Locate the cell with the specified text and output its (X, Y) center coordinate. 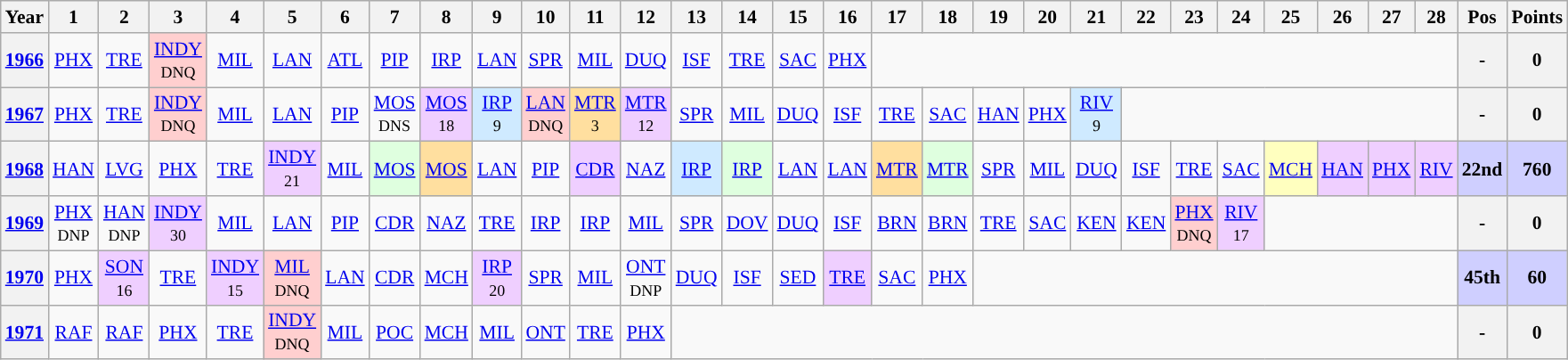
1968 (25, 169)
INDY30 (178, 223)
IRP20 (497, 278)
22 (1146, 17)
13 (696, 17)
INDY15 (235, 278)
MILDNQ (292, 278)
DOV (748, 223)
25 (1291, 17)
LANDNQ (545, 114)
4 (235, 17)
27 (1391, 17)
5 (292, 17)
22nd (1483, 169)
8 (447, 17)
10 (545, 17)
LVG (125, 169)
15 (798, 17)
Year (25, 17)
ONTDNP (646, 278)
28 (1435, 17)
RIV17 (1241, 223)
17 (898, 17)
6 (345, 17)
1 (73, 17)
ONT (545, 331)
18 (947, 17)
1967 (25, 114)
Pos (1483, 17)
1969 (25, 223)
HANDNP (125, 223)
26 (1343, 17)
RIV (1435, 169)
Points (1537, 17)
SON16 (125, 278)
SED (798, 278)
PHXDNQ (1193, 223)
7 (395, 17)
14 (748, 17)
MTR12 (646, 114)
21 (1097, 17)
24 (1241, 17)
ATL (345, 61)
MOS18 (447, 114)
IRP9 (497, 114)
60 (1537, 278)
MOSDNS (395, 114)
RIV9 (1097, 114)
MTR3 (595, 114)
16 (847, 17)
PHXDNP (73, 223)
20 (1047, 17)
POC (395, 331)
760 (1537, 169)
45th (1483, 278)
1971 (25, 331)
INDY21 (292, 169)
9 (497, 17)
23 (1193, 17)
1970 (25, 278)
3 (178, 17)
11 (595, 17)
19 (999, 17)
2 (125, 17)
12 (646, 17)
1966 (25, 61)
